Output the (X, Y) coordinate of the center of the cell containing the given text.  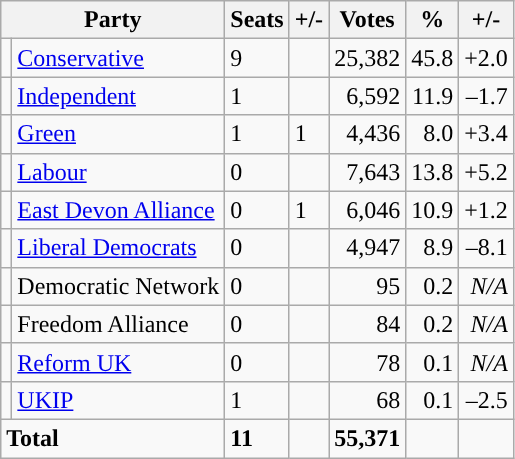
+1.2 (486, 210)
25,382 (368, 58)
% (432, 20)
6,046 (368, 210)
78 (368, 362)
45.8 (432, 58)
Democratic Network (118, 286)
Seats (257, 20)
Total (113, 438)
–1.7 (486, 96)
11 (257, 438)
Votes (368, 20)
84 (368, 324)
9 (257, 58)
6,592 (368, 96)
8.9 (432, 248)
+3.4 (486, 134)
UKIP (118, 400)
+5.2 (486, 172)
10.9 (432, 210)
4,436 (368, 134)
7,643 (368, 172)
Independent (118, 96)
13.8 (432, 172)
Liberal Democrats (118, 248)
Labour (118, 172)
55,371 (368, 438)
–8.1 (486, 248)
95 (368, 286)
East Devon Alliance (118, 210)
4,947 (368, 248)
11.9 (432, 96)
68 (368, 400)
–2.5 (486, 400)
Party (113, 20)
Freedom Alliance (118, 324)
8.0 (432, 134)
Reform UK (118, 362)
Conservative (118, 58)
+2.0 (486, 58)
Green (118, 134)
